Identify which cell holds the provided text, then report its [X, Y] central coordinate. 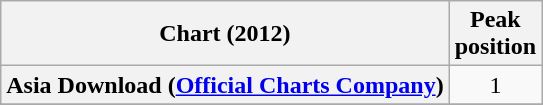
Chart (2012) [225, 34]
Peakposition [495, 34]
Asia Download (Official Charts Company) [225, 85]
1 [495, 85]
